Provide the (X, Y) coordinate of the cell's center where the given text is located.  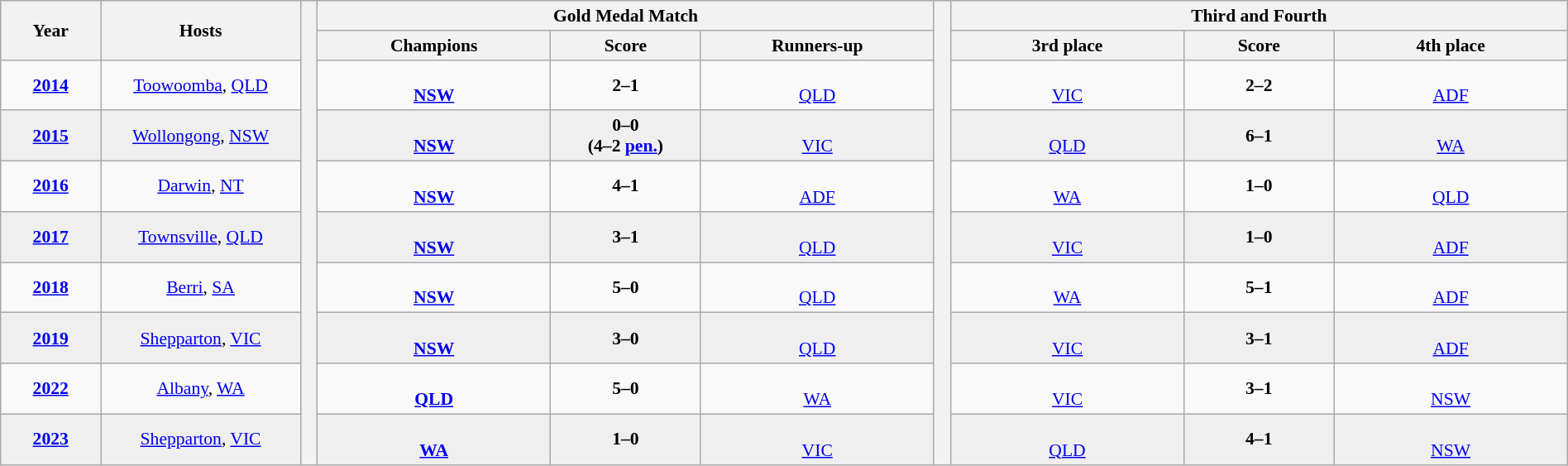
Wollongong, NSW (201, 136)
2019 (51, 338)
2018 (51, 288)
Year (51, 30)
2015 (51, 136)
Townsville, QLD (201, 237)
6–1 (1259, 136)
Gold Medal Match (626, 16)
2–1 (625, 84)
0–0(4–2 pen.) (625, 136)
Toowoomba, QLD (201, 84)
2023 (51, 439)
Champions (434, 46)
Runners-up (817, 46)
3–0 (625, 338)
2016 (51, 187)
5–1 (1259, 288)
4th place (1451, 46)
2–2 (1259, 84)
Berri, SA (201, 288)
Hosts (201, 30)
3rd place (1067, 46)
Darwin, NT (201, 187)
Albany, WA (201, 389)
2022 (51, 389)
2014 (51, 84)
Third and Fourth (1259, 16)
2017 (51, 237)
